Pinpoint the cell where the given text exists, returning its [X, Y] midpoint coordinate. 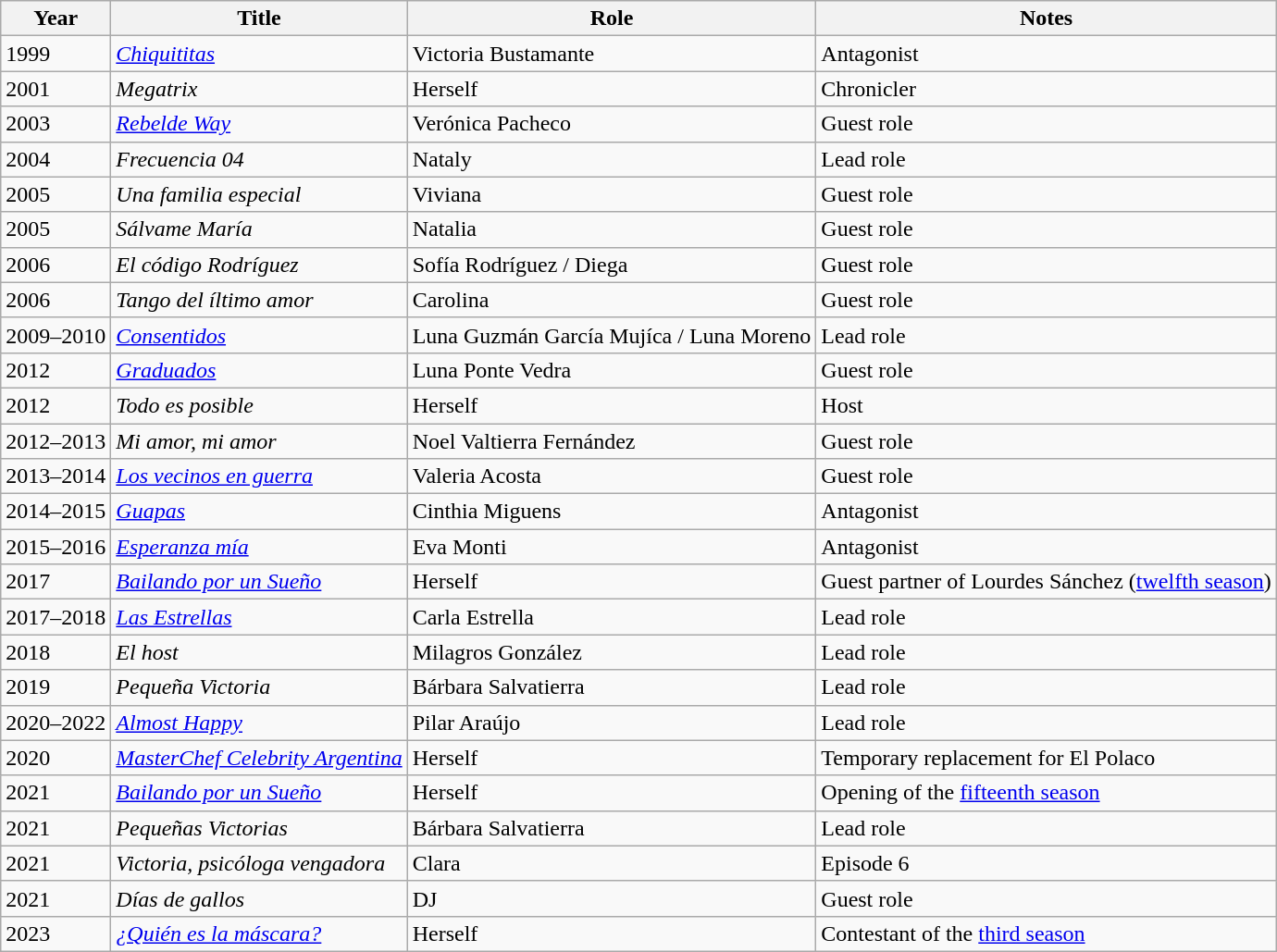
Milagros González [612, 652]
Valeria Acosta [612, 476]
2014–2015 [56, 512]
Clara [612, 863]
2009–2010 [56, 335]
Tango del íltimo amor [259, 300]
Consentidos [259, 335]
Nataly [612, 159]
2020 [56, 758]
2023 [56, 933]
Cinthia Miguens [612, 512]
Las Estrellas [259, 617]
2017 [56, 582]
Verónica Pacheco [612, 124]
Mi amor, mi amor [259, 441]
2004 [56, 159]
Chronicler [1047, 89]
Viviana [612, 194]
Almost Happy [259, 723]
Eva Monti [612, 547]
1999 [56, 54]
2012–2013 [56, 441]
2019 [56, 687]
Luna Ponte Vedra [612, 370]
2013–2014 [56, 476]
2001 [56, 89]
Year [56, 19]
Pequeña Victoria [259, 687]
Luna Guzmán García Mujíca / Luna Moreno [612, 335]
Title [259, 19]
Sofía Rodríguez / Diega [612, 265]
Role [612, 19]
Host [1047, 405]
DJ [612, 898]
2003 [56, 124]
Contestant of the third season [1047, 933]
Natalia [612, 229]
Chiquititas [259, 54]
Pilar Araújo [612, 723]
Temporary replacement for El Polaco [1047, 758]
Victoria Bustamante [612, 54]
2020–2022 [56, 723]
Opening of the fifteenth season [1047, 793]
Noel Valtierra Fernández [612, 441]
Carla Estrella [612, 617]
Todo es posible [259, 405]
2017–2018 [56, 617]
Días de gallos [259, 898]
El host [259, 652]
MasterChef Celebrity Argentina [259, 758]
2018 [56, 652]
Episode 6 [1047, 863]
Guest partner of Lourdes Sánchez (twelfth season) [1047, 582]
Carolina [612, 300]
Notes [1047, 19]
Guapas [259, 512]
Sálvame María [259, 229]
Frecuencia 04 [259, 159]
Rebelde Way [259, 124]
Megatrix [259, 89]
Pequeñas Victorias [259, 828]
2015–2016 [56, 547]
Los vecinos en guerra [259, 476]
El código Rodríguez [259, 265]
Una familia especial [259, 194]
Graduados [259, 370]
Victoria, psicóloga vengadora [259, 863]
Esperanza mía [259, 547]
¿Quién es la máscara? [259, 933]
